Capture the cell that displays the provided text and extract its [X, Y] central coordinate. 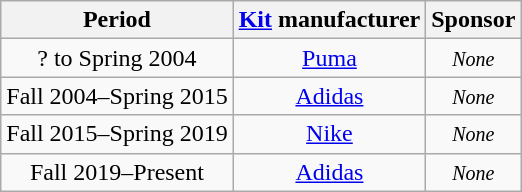
Sponsor [474, 20]
Kit manufacturer [330, 20]
Puma [330, 58]
Fall 2004–Spring 2015 [117, 96]
Nike [330, 134]
Fall 2015–Spring 2019 [117, 134]
? to Spring 2004 [117, 58]
Period [117, 20]
Fall 2019–Present [117, 172]
